Pinpoint the cell where the given text exists, returning its (X, Y) midpoint coordinate. 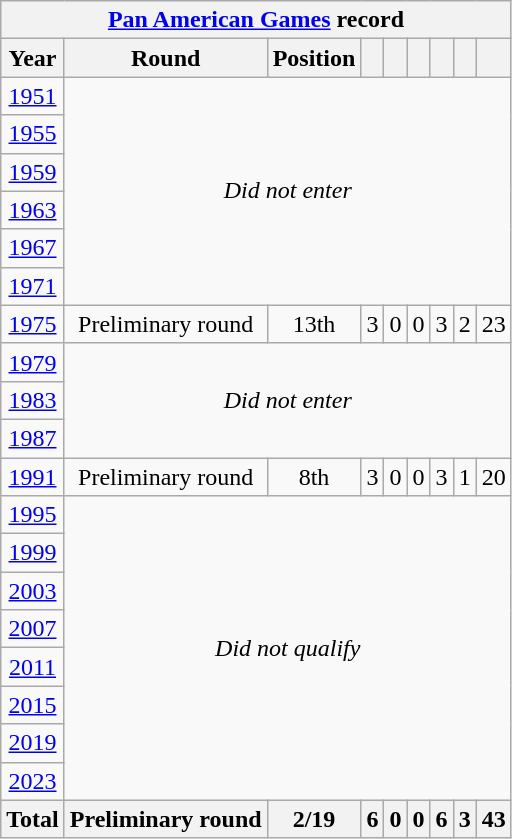
13th (314, 324)
1959 (33, 172)
1991 (33, 477)
8th (314, 477)
2019 (33, 743)
Total (33, 819)
Round (166, 58)
1995 (33, 515)
1987 (33, 438)
2 (464, 324)
2011 (33, 667)
2/19 (314, 819)
1967 (33, 248)
2003 (33, 591)
Position (314, 58)
2023 (33, 781)
1999 (33, 553)
1955 (33, 134)
Year (33, 58)
1951 (33, 96)
1983 (33, 400)
Did not qualify (288, 648)
2007 (33, 629)
Pan American Games record (256, 20)
1975 (33, 324)
23 (494, 324)
1 (464, 477)
1963 (33, 210)
1979 (33, 362)
1971 (33, 286)
2015 (33, 705)
20 (494, 477)
43 (494, 819)
